From the cell containing the given text, extract its center point as [x, y] coordinate. 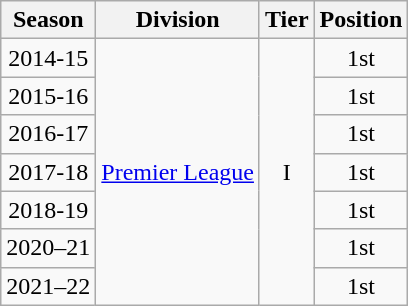
Premier League [178, 172]
2017-18 [48, 172]
I [286, 172]
Tier [286, 20]
Division [178, 20]
2016-17 [48, 134]
2018-19 [48, 210]
2014-15 [48, 58]
Season [48, 20]
2020–21 [48, 248]
Position [361, 20]
2015-16 [48, 96]
2021–22 [48, 286]
